Scan for the cell matching the given text and deliver its [X, Y] coordinate at center. 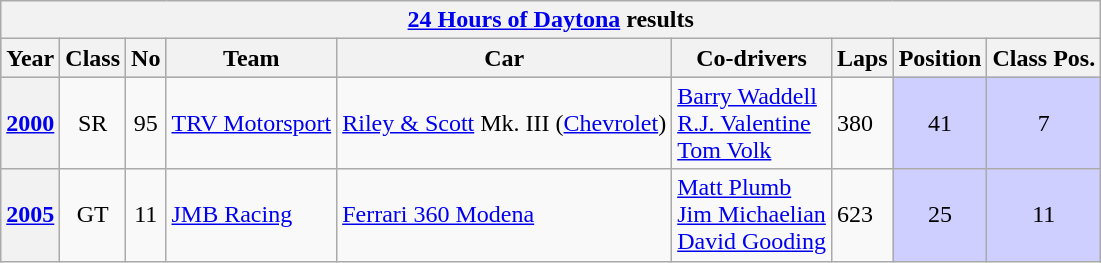
Class Pos. [1044, 58]
Year [30, 58]
SR [93, 123]
No [146, 58]
Ferrari 360 Modena [504, 215]
Riley & Scott Mk. III (Chevrolet) [504, 123]
95 [146, 123]
Matt Plumb Jim Michaelian David Gooding [752, 215]
Team [252, 58]
TRV Motorsport [252, 123]
Car [504, 58]
7 [1044, 123]
JMB Racing [252, 215]
Laps [862, 58]
41 [940, 123]
25 [940, 215]
Barry Waddell R.J. Valentine Tom Volk [752, 123]
380 [862, 123]
2000 [30, 123]
Class [93, 58]
GT [93, 215]
623 [862, 215]
24 Hours of Daytona results [551, 20]
Co-drivers [752, 58]
Position [940, 58]
2005 [30, 215]
